Detect which cell encompasses the target text, then output its (X, Y) center coordinate. 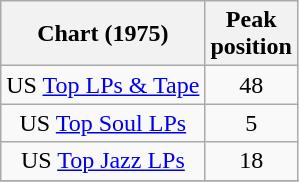
US Top Soul LPs (103, 123)
48 (251, 85)
Peakposition (251, 34)
5 (251, 123)
Chart (1975) (103, 34)
18 (251, 161)
US Top Jazz LPs (103, 161)
US Top LPs & Tape (103, 85)
